Detect which cell encompasses the target text, then output its [x, y] center coordinate. 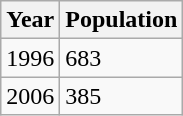
683 [122, 58]
385 [122, 96]
Population [122, 20]
1996 [30, 58]
2006 [30, 96]
Year [30, 20]
